Output the (x, y) coordinate of the center of the cell containing the given text.  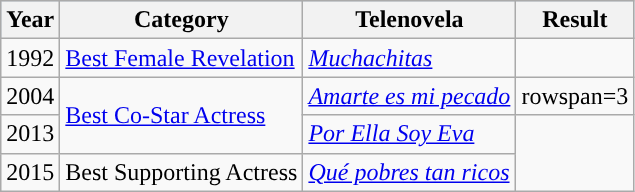
2004 (30, 96)
Year (30, 20)
1992 (30, 58)
Qué pobres tan ricos (410, 172)
Best Supporting Actress (182, 172)
Amarte es mi pecado (410, 96)
Category (182, 20)
rowspan=3 (575, 96)
2015 (30, 172)
Muchachitas (410, 58)
Telenovela (410, 20)
2013 (30, 134)
Best Co-Star Actress (182, 115)
Por Ella Soy Eva (410, 134)
Best Female Revelation (182, 58)
Result (575, 20)
